Provide the [x, y] coordinate of the cell's center where the given text is located.  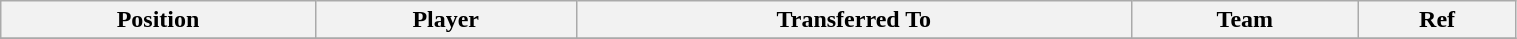
Player [446, 20]
Team [1246, 20]
Position [158, 20]
Transferred To [854, 20]
Ref [1437, 20]
